Extract the (X, Y) coordinate from the center of the cell holding the provided text.  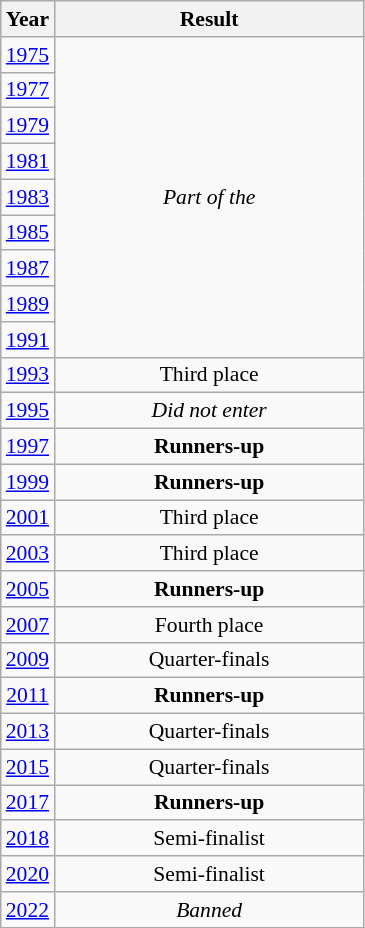
2022 (28, 910)
2003 (28, 554)
1975 (28, 55)
1989 (28, 304)
1977 (28, 90)
1999 (28, 482)
2001 (28, 518)
1985 (28, 233)
2013 (28, 732)
Fourth place (209, 625)
2007 (28, 625)
2005 (28, 589)
1995 (28, 411)
2011 (28, 696)
1983 (28, 197)
1991 (28, 340)
2018 (28, 839)
Part of the (209, 198)
Did not enter (209, 411)
2009 (28, 660)
1997 (28, 447)
2020 (28, 874)
1979 (28, 126)
2017 (28, 803)
2015 (28, 767)
1981 (28, 162)
Year (28, 19)
Banned (209, 910)
Result (209, 19)
1987 (28, 269)
1993 (28, 375)
